Detect which cell encompasses the target text, then output its (x, y) center coordinate. 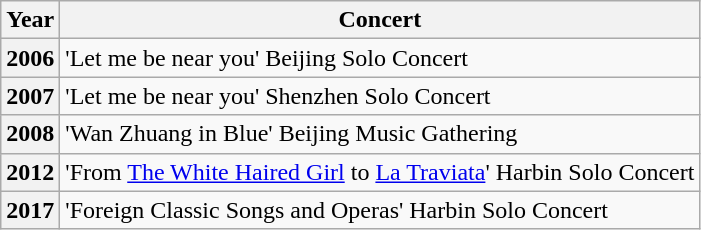
Year (30, 20)
2007 (30, 96)
2012 (30, 172)
'Let me be near you' Beijing Solo Concert (380, 58)
Concert (380, 20)
'Foreign Classic Songs and Operas' Harbin Solo Concert (380, 210)
'Wan Zhuang in Blue' Beijing Music Gathering (380, 134)
2017 (30, 210)
'From The White Haired Girl to La Traviata' Harbin Solo Concert (380, 172)
2008 (30, 134)
'Let me be near you' Shenzhen Solo Concert (380, 96)
2006 (30, 58)
